Scan for the cell matching the given text and deliver its (x, y) coordinate at center. 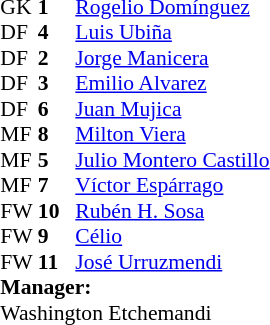
5 (57, 160)
Manager: (134, 287)
6 (57, 109)
José Urruzmendi (172, 262)
Célio (172, 237)
10 (57, 211)
9 (57, 237)
Luis Ubiña (172, 33)
11 (57, 262)
Milton Viera (172, 135)
2 (57, 58)
7 (57, 185)
Jorge Manicera (172, 58)
Julio Montero Castillo (172, 160)
Juan Mujica (172, 109)
Víctor Espárrago (172, 185)
Emilio Alvarez (172, 83)
8 (57, 135)
Rubén H. Sosa (172, 211)
4 (57, 33)
3 (57, 83)
